Scan for the cell matching the given text and deliver its (x, y) coordinate at center. 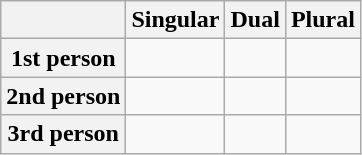
1st person (64, 58)
Plural (322, 20)
2nd person (64, 96)
Dual (255, 20)
3rd person (64, 134)
Singular (176, 20)
